Pinpoint the cell where the given text exists, returning its (x, y) midpoint coordinate. 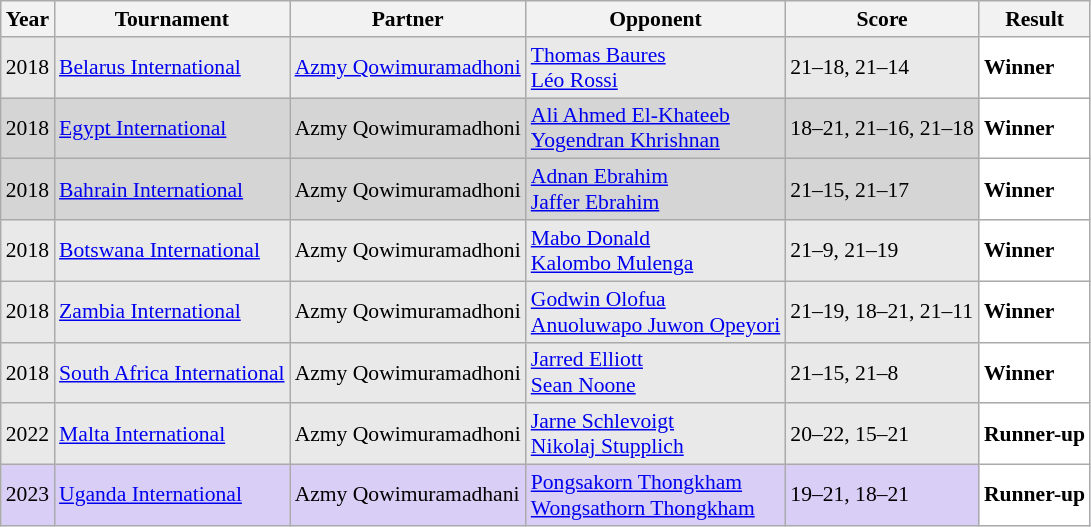
21–18, 21–14 (882, 68)
Zambia International (172, 312)
Jarred Elliott Sean Noone (656, 372)
21–15, 21–8 (882, 372)
19–21, 18–21 (882, 496)
Score (882, 19)
Partner (408, 19)
21–15, 21–17 (882, 190)
21–9, 21–19 (882, 250)
Adnan Ebrahim Jaffer Ebrahim (656, 190)
Tournament (172, 19)
Ali Ahmed El-Khateeb Yogendran Khrishnan (656, 128)
Mabo Donald Kalombo Mulenga (656, 250)
Azmy Qowimuramadhani (408, 496)
20–22, 15–21 (882, 434)
Pongsakorn Thongkham Wongsathorn Thongkham (656, 496)
South Africa International (172, 372)
21–19, 18–21, 21–11 (882, 312)
Result (1034, 19)
Jarne Schlevoigt Nikolaj Stupplich (656, 434)
Godwin Olofua Anuoluwapo Juwon Opeyori (656, 312)
Year (28, 19)
2023 (28, 496)
Thomas Baures Léo Rossi (656, 68)
Bahrain International (172, 190)
Malta International (172, 434)
2022 (28, 434)
Egypt International (172, 128)
Opponent (656, 19)
18–21, 21–16, 21–18 (882, 128)
Botswana International (172, 250)
Uganda International (172, 496)
Belarus International (172, 68)
